Scan for the cell matching the given text and deliver its (x, y) coordinate at center. 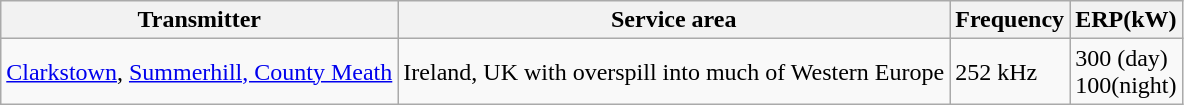
Frequency (1010, 20)
300 (day) 100(night) (1126, 72)
ERP(kW) (1126, 20)
252 kHz (1010, 72)
Clarkstown, Summerhill, County Meath (200, 72)
Transmitter (200, 20)
Service area (674, 20)
Ireland, UK with overspill into much of Western Europe (674, 72)
